Identify which cell holds the provided text, then report its [x, y] central coordinate. 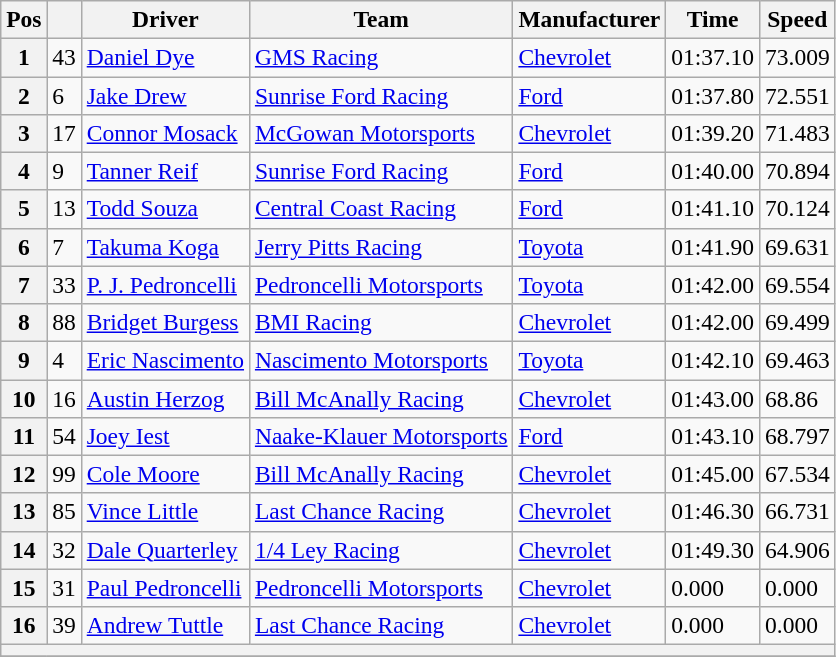
43 [64, 57]
54 [64, 436]
Takuma Koga [165, 247]
01:39.20 [713, 133]
Connor Mosack [165, 133]
Bridget Burgess [165, 322]
70.124 [798, 209]
67.534 [798, 474]
68.86 [798, 398]
85 [64, 512]
Jerry Pitts Racing [381, 247]
01:43.10 [713, 436]
33 [64, 285]
P. J. Pedroncelli [165, 285]
70.894 [798, 171]
72.551 [798, 95]
McGowan Motorsports [381, 133]
66.731 [798, 512]
Nascimento Motorsports [381, 360]
Tanner Reif [165, 171]
Eric Nascimento [165, 360]
Naake-Klauer Motorsports [381, 436]
01:45.00 [713, 474]
Todd Souza [165, 209]
69.631 [798, 247]
11 [24, 436]
2 [24, 95]
Central Coast Racing [381, 209]
01:42.10 [713, 360]
01:37.80 [713, 95]
Driver [165, 19]
15 [24, 588]
88 [64, 322]
10 [24, 398]
Daniel Dye [165, 57]
01:37.10 [713, 57]
69.499 [798, 322]
8 [24, 322]
Joey Iest [165, 436]
32 [64, 550]
1/4 Ley Racing [381, 550]
3 [24, 133]
17 [64, 133]
73.009 [798, 57]
GMS Racing [381, 57]
Paul Pedroncelli [165, 588]
71.483 [798, 133]
Speed [798, 19]
01:46.30 [713, 512]
Andrew Tuttle [165, 625]
Vince Little [165, 512]
5 [24, 209]
Dale Quarterley [165, 550]
Time [713, 19]
64.906 [798, 550]
14 [24, 550]
69.463 [798, 360]
39 [64, 625]
31 [64, 588]
68.797 [798, 436]
69.554 [798, 285]
Team [381, 19]
Pos [24, 19]
01:43.00 [713, 398]
01:41.90 [713, 247]
1 [24, 57]
Austin Herzog [165, 398]
01:49.30 [713, 550]
Manufacturer [590, 19]
01:41.10 [713, 209]
99 [64, 474]
12 [24, 474]
01:40.00 [713, 171]
BMI Racing [381, 322]
Jake Drew [165, 95]
Cole Moore [165, 474]
